Find where the given text appears and provide that cell's center as (x, y) coordinate. 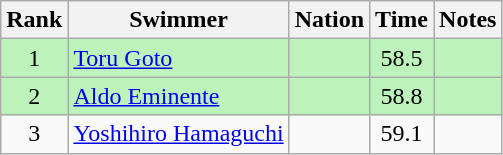
58.5 (402, 58)
3 (34, 134)
Toru Goto (178, 58)
58.8 (402, 96)
Yoshihiro Hamaguchi (178, 134)
59.1 (402, 134)
Rank (34, 20)
1 (34, 58)
Swimmer (178, 20)
Notes (468, 20)
Time (402, 20)
2 (34, 96)
Nation (329, 20)
Aldo Eminente (178, 96)
